Extract the [x, y] coordinate from the center of the cell holding the provided text.  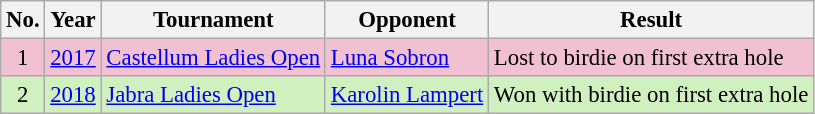
Opponent [406, 20]
Result [652, 20]
Lost to birdie on first extra hole [652, 58]
2018 [73, 95]
Luna Sobron [406, 58]
Year [73, 20]
Karolin Lampert [406, 95]
Castellum Ladies Open [213, 58]
No. [23, 20]
2017 [73, 58]
1 [23, 58]
Jabra Ladies Open [213, 95]
Tournament [213, 20]
Won with birdie on first extra hole [652, 95]
2 [23, 95]
